Provide the [X, Y] coordinate of the cell's center where the given text is located.  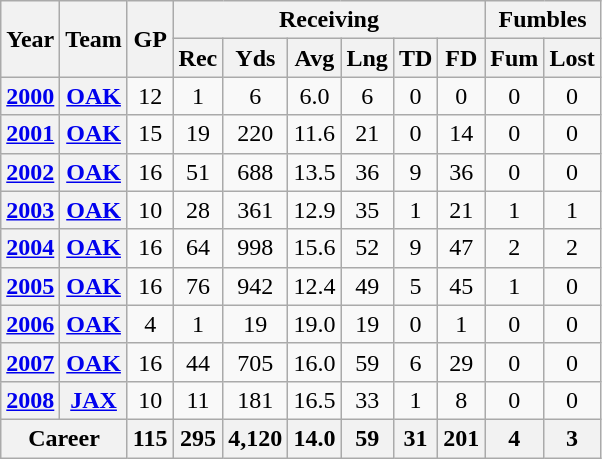
19.0 [314, 324]
35 [367, 210]
51 [198, 172]
47 [462, 248]
31 [415, 438]
TD [415, 58]
Career [64, 438]
45 [462, 286]
705 [256, 362]
2003 [30, 210]
12.4 [314, 286]
220 [256, 134]
28 [198, 210]
29 [462, 362]
JAX [94, 400]
12 [150, 96]
688 [256, 172]
44 [198, 362]
GP [150, 39]
5 [415, 286]
2002 [30, 172]
33 [367, 400]
2008 [30, 400]
Avg [314, 58]
Receiving [329, 20]
2004 [30, 248]
16.5 [314, 400]
Team [94, 39]
52 [367, 248]
2001 [30, 134]
4,120 [256, 438]
2006 [30, 324]
295 [198, 438]
Fumbles [542, 20]
13.5 [314, 172]
FD [462, 58]
11.6 [314, 134]
64 [198, 248]
6.0 [314, 96]
Year [30, 39]
8 [462, 400]
14.0 [314, 438]
12.9 [314, 210]
15 [150, 134]
Rec [198, 58]
14 [462, 134]
115 [150, 438]
Yds [256, 58]
11 [198, 400]
998 [256, 248]
3 [572, 438]
942 [256, 286]
15.6 [314, 248]
361 [256, 210]
2005 [30, 286]
Fum [514, 58]
201 [462, 438]
181 [256, 400]
76 [198, 286]
Lng [367, 58]
Lost [572, 58]
2000 [30, 96]
2007 [30, 362]
49 [367, 286]
16.0 [314, 362]
